Extract the (x, y) coordinate from the center of the cell holding the provided text.  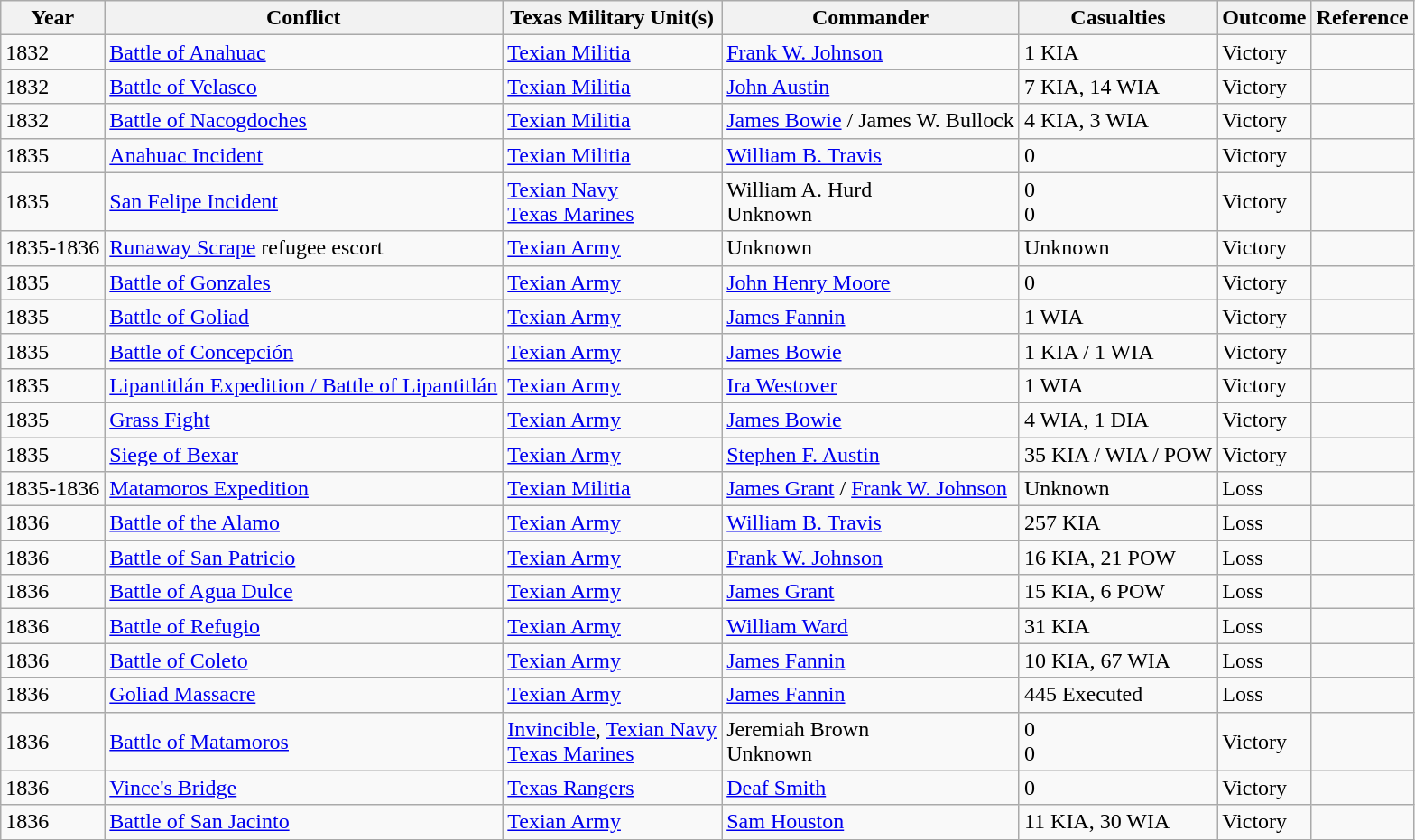
Battle of Agua Dulce (303, 592)
445 Executed (1117, 695)
James Bowie / James W. Bullock (871, 121)
Battle of Velasco (303, 87)
Conflict (303, 18)
Battle of Matamoros (303, 742)
Invincible, Texian NavyTexas Marines (612, 742)
Goliad Massacre (303, 695)
1 KIA (1117, 52)
John Henry Moore (871, 282)
Grass Fight (303, 420)
Lipantitlán Expedition / Battle of Lipantitlán (303, 385)
4 WIA, 1 DIA (1117, 420)
John Austin (871, 87)
Anahuac Incident (303, 155)
16 KIA, 21 POW (1117, 558)
William A. HurdUnknown (871, 202)
35 KIA / WIA / POW (1117, 454)
Vince's Bridge (303, 788)
Year (52, 18)
Battle of San Jacinto (303, 822)
7 KIA, 14 WIA (1117, 87)
Texas Military Unit(s) (612, 18)
15 KIA, 6 POW (1117, 592)
James Grant (871, 592)
James Grant / Frank W. Johnson (871, 489)
Runaway Scrape refugee escort (303, 248)
Sam Houston (871, 822)
Texas Rangers (612, 788)
31 KIA (1117, 626)
Battle of Concepción (303, 351)
257 KIA (1117, 523)
Texian NavyTexas Marines (612, 202)
Matamoros Expedition (303, 489)
1 KIA / 1 WIA (1117, 351)
Battle of Refugio (303, 626)
Ira Westover (871, 385)
Casualties (1117, 18)
Siege of Bexar (303, 454)
Jeremiah BrownUnknown (871, 742)
Battle of Gonzales (303, 282)
San Felipe Incident (303, 202)
Battle of San Patricio (303, 558)
Battle of Coleto (303, 660)
4 KIA, 3 WIA (1117, 121)
Battle of Nacogdoches (303, 121)
Stephen F. Austin (871, 454)
10 KIA, 67 WIA (1117, 660)
Reference (1363, 18)
Outcome (1264, 18)
Commander (871, 18)
11 KIA, 30 WIA (1117, 822)
Battle of the Alamo (303, 523)
Battle of Anahuac (303, 52)
William Ward (871, 626)
Deaf Smith (871, 788)
Battle of Goliad (303, 317)
